Output the (X, Y) coordinate of the center of the cell containing the given text.  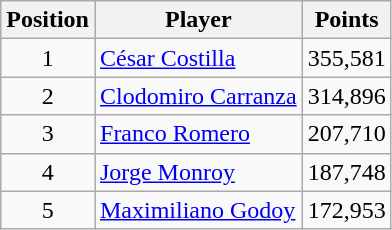
Maximiliano Godoy (198, 210)
3 (48, 134)
314,896 (346, 96)
Franco Romero (198, 134)
355,581 (346, 58)
Player (198, 20)
172,953 (346, 210)
187,748 (346, 172)
Clodomiro Carranza (198, 96)
2 (48, 96)
César Costilla (198, 58)
4 (48, 172)
207,710 (346, 134)
5 (48, 210)
Position (48, 20)
Jorge Monroy (198, 172)
Points (346, 20)
1 (48, 58)
